Find where the given text appears and provide that cell's center as [X, Y] coordinate. 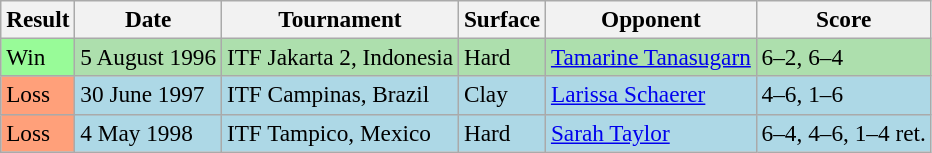
Win [38, 57]
6–4, 4–6, 1–4 ret. [844, 133]
Opponent [652, 19]
Score [844, 19]
Larissa Schaerer [652, 95]
ITF Campinas, Brazil [340, 95]
Sarah Taylor [652, 133]
Tamarine Tanasugarn [652, 57]
ITF Tampico, Mexico [340, 133]
Tournament [340, 19]
5 August 1996 [148, 57]
4 May 1998 [148, 133]
Date [148, 19]
6–2, 6–4 [844, 57]
4–6, 1–6 [844, 95]
ITF Jakarta 2, Indonesia [340, 57]
Surface [502, 19]
Result [38, 19]
30 June 1997 [148, 95]
Clay [502, 95]
